Provide the (x, y) coordinate of the cell's center where the given text is located.  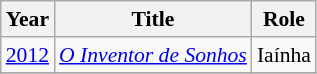
Title (153, 19)
O Inventor de Sonhos (153, 55)
Role (284, 19)
Iaínha (284, 55)
2012 (28, 55)
Year (28, 19)
